Scan for the cell matching the given text and deliver its (X, Y) coordinate at center. 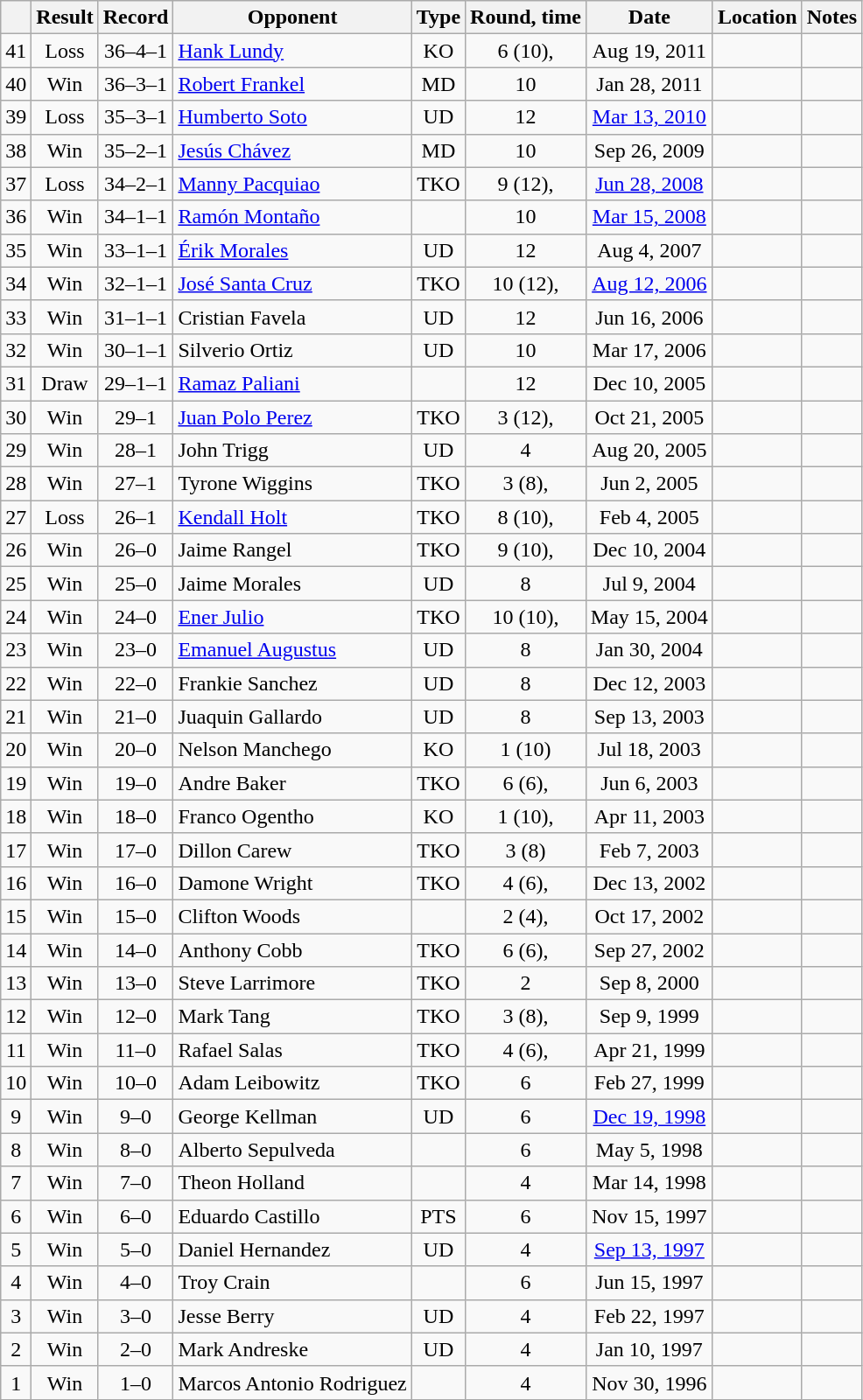
24–0 (136, 617)
8 (10), (526, 517)
15–0 (136, 916)
Round, time (526, 17)
26 (16, 550)
Jun 2, 2005 (649, 484)
Sep 26, 2009 (649, 150)
Juaquin Gallardo (292, 717)
29 (16, 451)
8–0 (136, 1150)
Anthony Cobb (292, 949)
23–0 (136, 650)
1 (10) (526, 750)
36–4–1 (136, 51)
35–3–1 (136, 117)
10 (12), (526, 283)
Sep 9, 1999 (649, 1017)
21–0 (136, 717)
9 (12), (526, 184)
11–0 (136, 1050)
Nov 30, 1996 (649, 1382)
PTS (438, 1216)
29–1–1 (136, 383)
Jaime Morales (292, 584)
22 (16, 683)
May 5, 1998 (649, 1150)
Jaime Rangel (292, 550)
Steve Larrimore (292, 983)
Jul 18, 2003 (649, 750)
1 (16, 1382)
Mar 13, 2010 (649, 117)
29–1 (136, 417)
14 (16, 949)
27 (16, 517)
Érik Morales (292, 250)
30–1–1 (136, 350)
Feb 22, 1997 (649, 1316)
Feb 27, 1999 (649, 1083)
Type (438, 17)
Oct 17, 2002 (649, 916)
Silverio Ortiz (292, 350)
Dec 12, 2003 (649, 683)
Mar 15, 2008 (649, 217)
Troy Crain (292, 1283)
20–0 (136, 750)
Result (65, 17)
26–0 (136, 550)
3 (8) (526, 850)
Juan Polo Perez (292, 417)
Sep 27, 2002 (649, 949)
20 (16, 750)
Sep 13, 2003 (649, 717)
Manny Pacquiao (292, 184)
Jun 15, 1997 (649, 1283)
38 (16, 150)
2–0 (136, 1349)
35–2–1 (136, 150)
37 (16, 184)
Kendall Holt (292, 517)
40 (16, 84)
George Kellman (292, 1116)
31–1–1 (136, 317)
35 (16, 250)
16–0 (136, 883)
25 (16, 584)
33 (16, 317)
Andre Baker (292, 783)
Jun 16, 2006 (649, 317)
19–0 (136, 783)
26–1 (136, 517)
15 (16, 916)
Adam Leibowitz (292, 1083)
9 (16, 1116)
Rafael Salas (292, 1050)
19 (16, 783)
10–0 (136, 1083)
Apr 11, 2003 (649, 816)
6–0 (136, 1216)
18–0 (136, 816)
23 (16, 650)
Aug 4, 2007 (649, 250)
13–0 (136, 983)
33–1–1 (136, 250)
Feb 4, 2005 (649, 517)
Cristian Favela (292, 317)
Aug 19, 2011 (649, 51)
16 (16, 883)
Dec 13, 2002 (649, 883)
9 (10), (526, 550)
Ener Julio (292, 617)
Jan 28, 2011 (649, 84)
Jul 9, 2004 (649, 584)
4–0 (136, 1283)
Aug 20, 2005 (649, 451)
17 (16, 850)
34 (16, 283)
13 (16, 983)
Eduardo Castillo (292, 1216)
41 (16, 51)
Damone Wright (292, 883)
Record (136, 17)
Dec 10, 2004 (649, 550)
34–1–1 (136, 217)
Ramón Montaño (292, 217)
32 (16, 350)
31 (16, 383)
36–3–1 (136, 84)
John Trigg (292, 451)
Apr 21, 1999 (649, 1050)
1 (10), (526, 816)
14–0 (136, 949)
Hank Lundy (292, 51)
Dec 19, 1998 (649, 1116)
Mar 17, 2006 (649, 350)
Opponent (292, 17)
24 (16, 617)
1–0 (136, 1382)
Ramaz Paliani (292, 383)
21 (16, 717)
Dec 10, 2005 (649, 383)
May 15, 2004 (649, 617)
Frankie Sanchez (292, 683)
Notes (831, 17)
Mark Andreske (292, 1349)
Franco Ogentho (292, 816)
5–0 (136, 1249)
Emanuel Augustus (292, 650)
Oct 21, 2005 (649, 417)
7–0 (136, 1183)
27–1 (136, 484)
Feb 7, 2003 (649, 850)
Draw (65, 383)
Tyrone Wiggins (292, 484)
José Santa Cruz (292, 283)
5 (16, 1249)
3 (16, 1316)
Daniel Hernandez (292, 1249)
11 (16, 1050)
28 (16, 484)
22–0 (136, 683)
Sep 8, 2000 (649, 983)
28–1 (136, 451)
Mar 14, 1998 (649, 1183)
Clifton Woods (292, 916)
39 (16, 117)
17–0 (136, 850)
Mark Tang (292, 1017)
Humberto Soto (292, 117)
3–0 (136, 1316)
Theon Holland (292, 1183)
12–0 (136, 1017)
Jun 28, 2008 (649, 184)
7 (16, 1183)
Dillon Carew (292, 850)
Jan 10, 1997 (649, 1349)
Jesús Chávez (292, 150)
Date (649, 17)
Aug 12, 2006 (649, 283)
Location (757, 17)
Alberto Sepulveda (292, 1150)
36 (16, 217)
Marcos Antonio Rodriguez (292, 1382)
Jun 6, 2003 (649, 783)
34–2–1 (136, 184)
6 (10), (526, 51)
2 (4), (526, 916)
Jan 30, 2004 (649, 650)
25–0 (136, 584)
30 (16, 417)
Sep 13, 1997 (649, 1249)
9–0 (136, 1116)
Nelson Manchego (292, 750)
Jesse Berry (292, 1316)
18 (16, 816)
10 (10), (526, 617)
32–1–1 (136, 283)
Nov 15, 1997 (649, 1216)
Robert Frankel (292, 84)
3 (12), (526, 417)
